Capture the cell that displays the provided text and extract its (x, y) central coordinate. 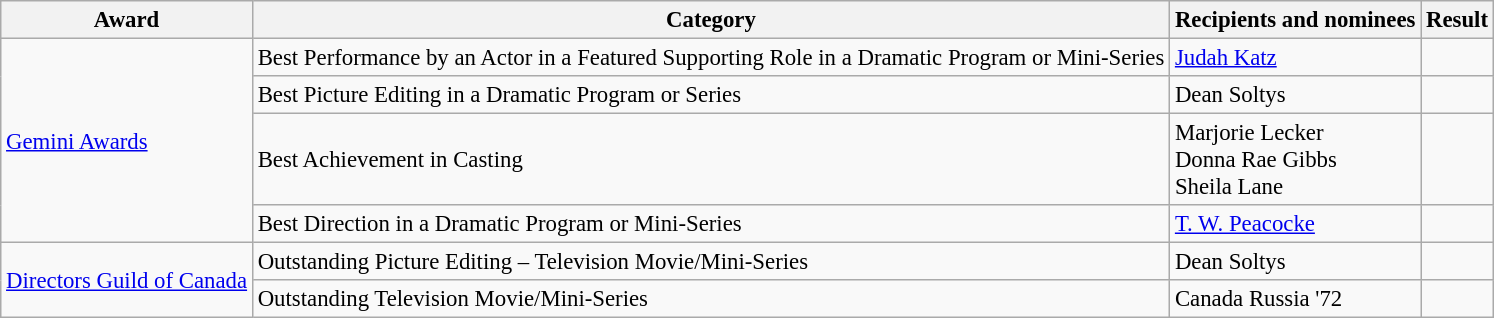
Result (1458, 20)
Best Performance by an Actor in a Featured Supporting Role in a Dramatic Program or Mini-Series (710, 58)
Outstanding Picture Editing – Television Movie/Mini-Series (710, 262)
Award (127, 20)
Outstanding Television Movie/Mini-Series (710, 299)
Gemini Awards (127, 141)
Best Direction in a Dramatic Program or Mini-Series (710, 224)
Best Picture Editing in a Dramatic Program or Series (710, 95)
Canada Russia '72 (1296, 299)
Judah Katz (1296, 58)
Best Achievement in Casting (710, 160)
Recipients and nominees (1296, 20)
Category (710, 20)
T. W. Peacocke (1296, 224)
Marjorie LeckerDonna Rae GibbsSheila Lane (1296, 160)
Directors Guild of Canada (127, 280)
